Extract the (x, y) coordinate from the center of the cell holding the provided text.  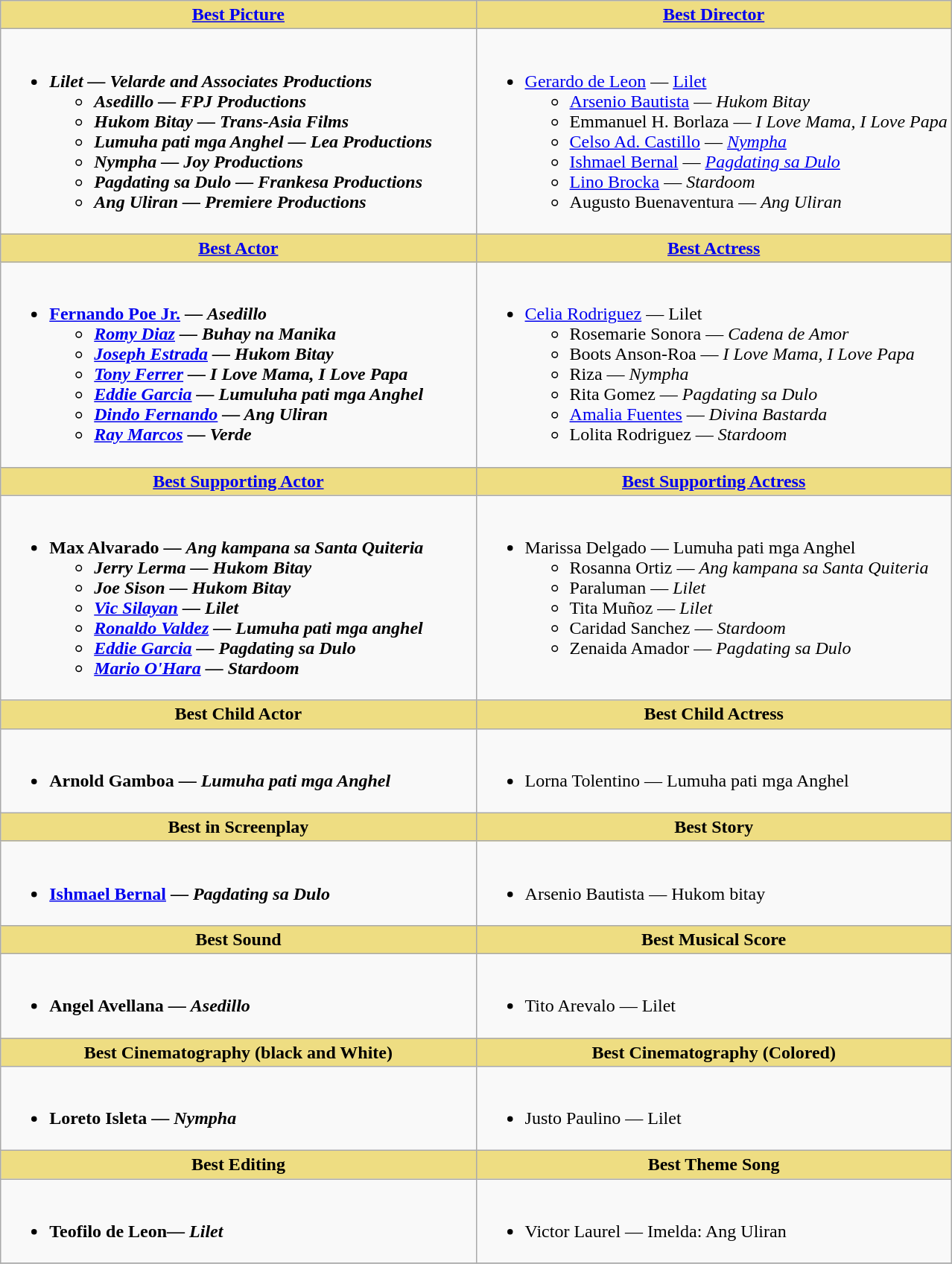
Best in Screenplay (238, 827)
Best Supporting Actor (238, 481)
Best Musical Score (714, 939)
Teofilo de Leon— Lilet (238, 1222)
Best Picture (238, 15)
Justo Paulino — Lilet (714, 1108)
Best Director (714, 15)
Ishmael Bernal — Pagdating sa Dulo (238, 883)
Best Sound (238, 939)
Best Actor (238, 248)
Angel Avellana — Asedillo (238, 995)
Best Child Actor (238, 714)
Loreto Isleta — Nympha (238, 1108)
Best Editing (238, 1165)
Best Cinematography (black and White) (238, 1052)
Best Story (714, 827)
Best Actress (714, 248)
Arnold Gamboa — Lumuha pati mga Anghel (238, 770)
Lorna Tolentino — Lumuha pati mga Anghel (714, 770)
Victor Laurel — Imelda: Ang Uliran (714, 1222)
Arsenio Bautista — Hukom bitay (714, 883)
Best Supporting Actress (714, 481)
Best Child Actress (714, 714)
Best Cinematography (Colored) (714, 1052)
Best Theme Song (714, 1165)
Tito Arevalo — Lilet (714, 995)
